From the cell containing the given text, extract its center point as (X, Y) coordinate. 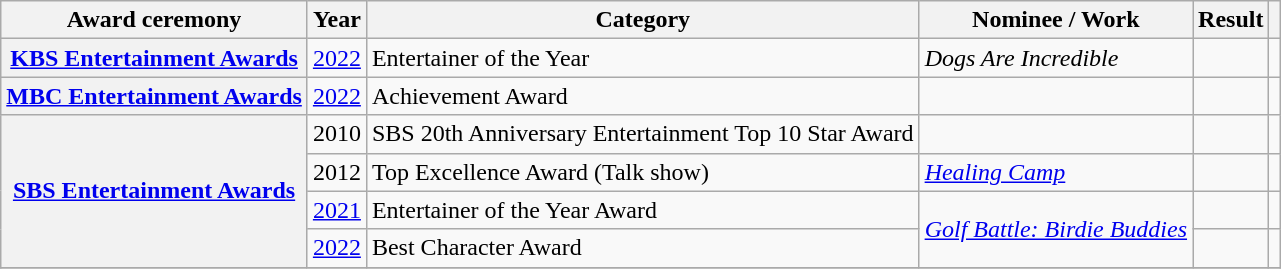
Best Character Award (642, 248)
MBC Entertainment Awards (154, 96)
Nominee / Work (1056, 20)
Top Excellence Award (Talk show) (642, 172)
Category (642, 20)
2010 (336, 134)
SBS Entertainment Awards (154, 191)
2021 (336, 210)
Entertainer of the Year Award (642, 210)
Year (336, 20)
Entertainer of the Year (642, 58)
2012 (336, 172)
SBS 20th Anniversary Entertainment Top 10 Star Award (642, 134)
Dogs Are Incredible (1056, 58)
Healing Camp (1056, 172)
Achievement Award (642, 96)
Result (1231, 20)
Award ceremony (154, 20)
Golf Battle: Birdie Buddies (1056, 229)
KBS Entertainment Awards (154, 58)
